Output the (X, Y) coordinate of the center of the cell containing the given text.  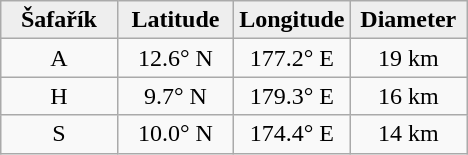
Diameter (408, 20)
179.3° E (292, 96)
19 km (408, 58)
9.7° N (175, 96)
177.2° E (292, 58)
14 km (408, 134)
Longitude (292, 20)
Latitude (175, 20)
12.6° N (175, 58)
H (59, 96)
174.4° E (292, 134)
A (59, 58)
10.0° N (175, 134)
S (59, 134)
16 km (408, 96)
Šafařík (59, 20)
